Search for the cell housing the specified text and yield its (X, Y) center coordinate. 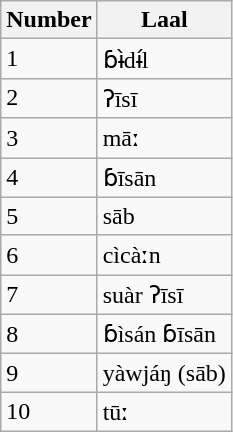
ɓìsán ɓīsān (164, 334)
cìcàːn (164, 255)
Number (49, 20)
5 (49, 216)
suàr ʔīsī (164, 295)
4 (49, 178)
8 (49, 334)
sāb (164, 216)
Laal (164, 20)
9 (49, 373)
3 (49, 138)
yàwjáŋ (sāb) (164, 373)
2 (49, 98)
10 (49, 412)
1 (49, 59)
ɓīsān (164, 178)
tūː (164, 412)
māː (164, 138)
6 (49, 255)
7 (49, 295)
ʔīsī (164, 98)
ɓɨ̀dɨ́l (164, 59)
